Provide the (X, Y) coordinate of the cell's center where the given text is located.  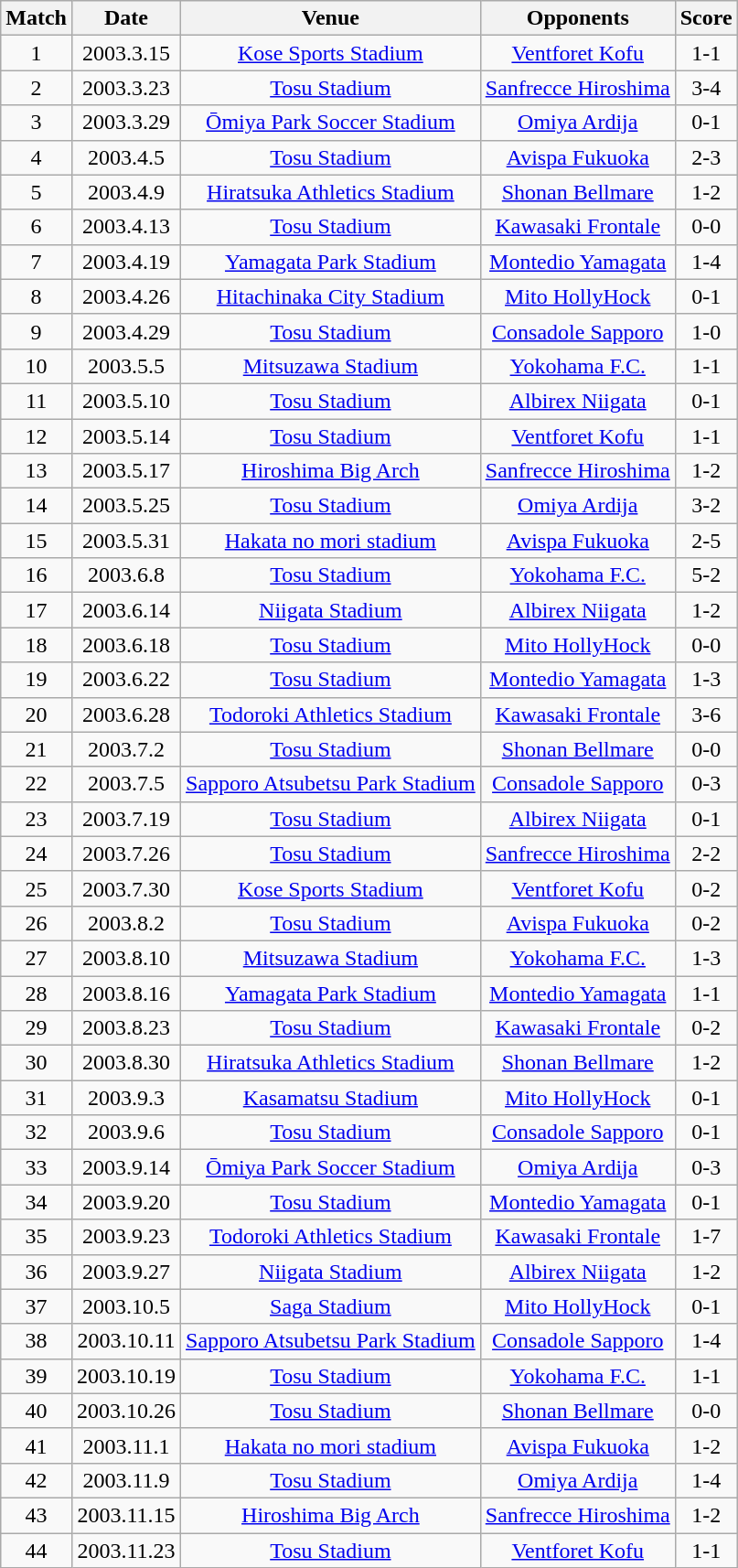
34 (37, 1202)
23 (37, 819)
37 (37, 1306)
3-4 (706, 88)
2003.7.5 (126, 784)
9 (37, 331)
11 (37, 401)
22 (37, 784)
42 (37, 1480)
Saga Stadium (331, 1306)
2003.6.14 (126, 610)
44 (37, 1551)
5-2 (706, 575)
2003.11.23 (126, 1551)
33 (37, 1167)
Date (126, 18)
2003.8.10 (126, 958)
Match (37, 18)
2003.5.5 (126, 366)
1 (37, 53)
2003.5.31 (126, 541)
40 (37, 1411)
30 (37, 1063)
28 (37, 993)
2003.8.23 (126, 1028)
Opponents (578, 18)
3-2 (706, 506)
2003.4.5 (126, 157)
20 (37, 714)
2003.6.8 (126, 575)
29 (37, 1028)
2003.6.22 (126, 680)
2003.9.23 (126, 1237)
21 (37, 749)
5 (37, 192)
18 (37, 645)
2003.5.25 (126, 506)
2003.10.19 (126, 1376)
7 (37, 262)
6 (37, 227)
2003.9.27 (126, 1272)
14 (37, 506)
Kasamatsu Stadium (331, 1098)
35 (37, 1237)
2003.4.29 (126, 331)
2003.8.16 (126, 993)
2003.11.15 (126, 1515)
2003.9.20 (126, 1202)
2003.7.26 (126, 854)
2003.9.3 (126, 1098)
2003.9.14 (126, 1167)
36 (37, 1272)
2003.4.13 (126, 227)
13 (37, 471)
10 (37, 366)
2003.10.5 (126, 1306)
Venue (331, 18)
43 (37, 1515)
41 (37, 1445)
1-7 (706, 1237)
2003.8.30 (126, 1063)
2003.4.19 (126, 262)
2 (37, 88)
19 (37, 680)
2003.3.15 (126, 53)
2003.6.18 (126, 645)
2003.11.9 (126, 1480)
2-2 (706, 854)
2003.8.2 (126, 923)
2003.11.1 (126, 1445)
15 (37, 541)
2003.9.6 (126, 1133)
17 (37, 610)
2003.4.26 (126, 296)
38 (37, 1341)
3 (37, 123)
25 (37, 888)
8 (37, 296)
16 (37, 575)
2003.10.11 (126, 1341)
2003.7.2 (126, 749)
2003.6.28 (126, 714)
2003.5.17 (126, 471)
2-5 (706, 541)
26 (37, 923)
24 (37, 854)
2003.3.23 (126, 88)
31 (37, 1098)
2-3 (706, 157)
39 (37, 1376)
2003.3.29 (126, 123)
27 (37, 958)
32 (37, 1133)
1-0 (706, 331)
Hitachinaka City Stadium (331, 296)
2003.10.26 (126, 1411)
4 (37, 157)
3-6 (706, 714)
2003.4.9 (126, 192)
2003.7.30 (126, 888)
2003.5.10 (126, 401)
2003.7.19 (126, 819)
Score (706, 18)
2003.5.14 (126, 436)
12 (37, 436)
